Return the (X, Y) coordinate for the center point of the cell that contains the specified text.  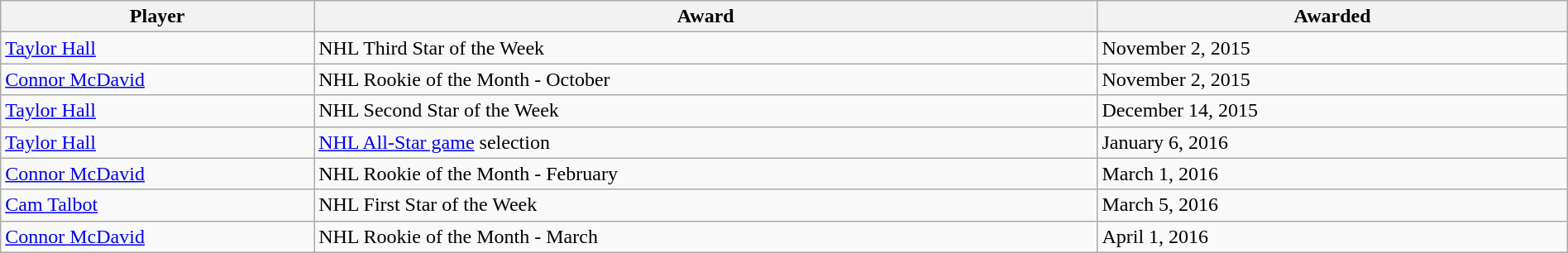
April 1, 2016 (1332, 236)
March 5, 2016 (1332, 205)
NHL Rookie of the Month - March (706, 236)
March 1, 2016 (1332, 174)
Cam Talbot (157, 205)
NHL Rookie of the Month - February (706, 174)
NHL All-Star game selection (706, 142)
January 6, 2016 (1332, 142)
Award (706, 17)
NHL Rookie of the Month - October (706, 79)
December 14, 2015 (1332, 111)
NHL Third Star of the Week (706, 48)
Awarded (1332, 17)
NHL Second Star of the Week (706, 111)
Player (157, 17)
NHL First Star of the Week (706, 205)
